Return (X, Y) of the center of cell containing provided text 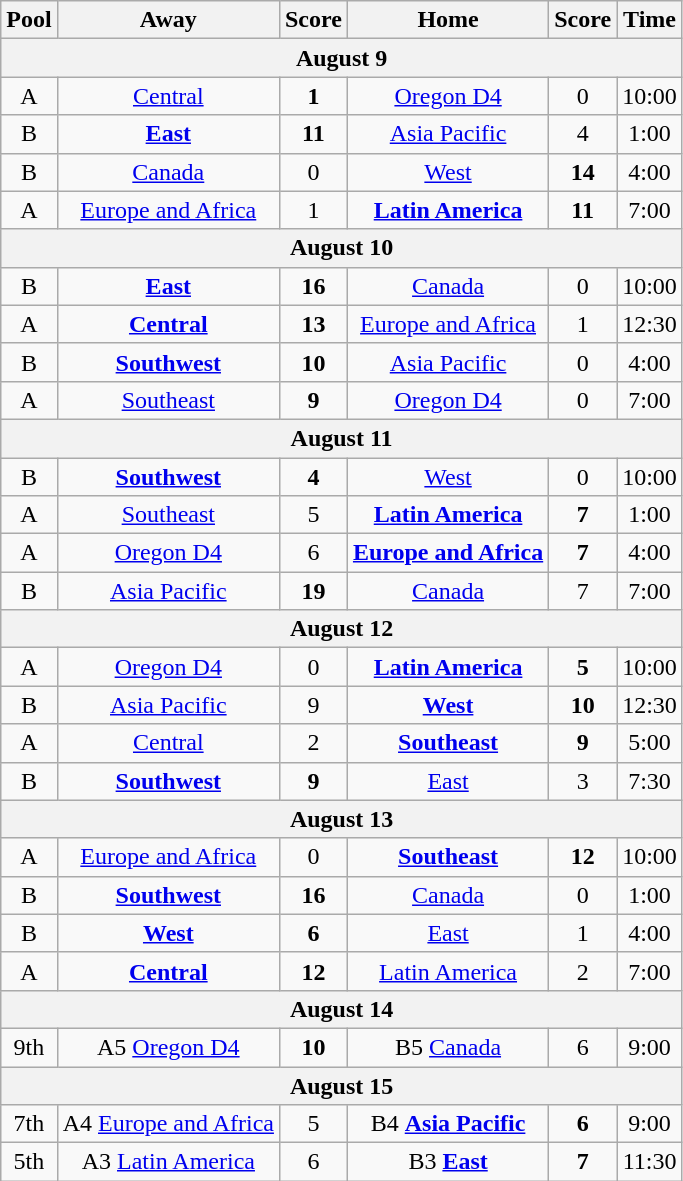
August 13 (342, 819)
13 (313, 324)
August 11 (342, 438)
B5 Canada (448, 1047)
5:00 (650, 743)
7th (29, 1124)
A5 Oregon D4 (168, 1047)
Pool (29, 20)
3 (583, 781)
August 15 (342, 1085)
Away (168, 20)
14 (583, 172)
August 14 (342, 1009)
August 9 (342, 58)
August 12 (342, 629)
B3 East (448, 1162)
7:30 (650, 781)
August 10 (342, 248)
5th (29, 1162)
A3 Latin America (168, 1162)
19 (313, 591)
Home (448, 20)
A4 Europe and Africa (168, 1124)
B4 Asia Pacific (448, 1124)
11:30 (650, 1162)
Time (650, 20)
9th (29, 1047)
